Search for the cell housing the specified text and yield its [x, y] center coordinate. 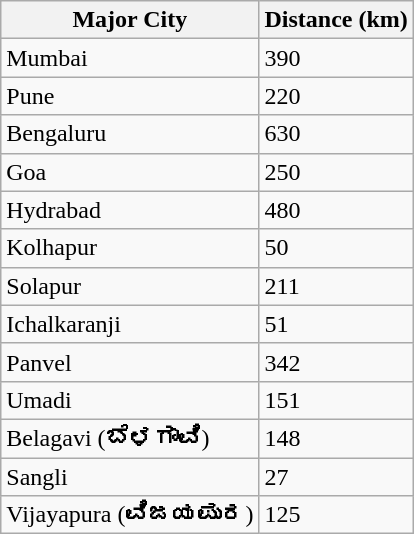
Kolhapur [130, 248]
342 [336, 362]
Hydrabad [130, 210]
Mumbai [130, 58]
390 [336, 58]
Ichalkaranji [130, 324]
Pune [130, 96]
220 [336, 96]
148 [336, 438]
250 [336, 172]
Major City [130, 20]
50 [336, 248]
27 [336, 477]
Belagavi (ಬೆಳಗಾವಿ) [130, 438]
Vijayapura (ವಿಜಯಪುರ) [130, 515]
Bengaluru [130, 134]
480 [336, 210]
Goa [130, 172]
151 [336, 400]
Sangli [130, 477]
Distance (km) [336, 20]
Umadi [130, 400]
51 [336, 324]
125 [336, 515]
211 [336, 286]
Solapur [130, 286]
Panvel [130, 362]
630 [336, 134]
